Pinpoint the cell where the given text exists, returning its [x, y] midpoint coordinate. 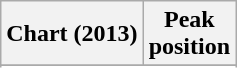
Chart (2013) [72, 34]
Peakposition [189, 34]
